Capture the cell that displays the provided text and extract its [x, y] central coordinate. 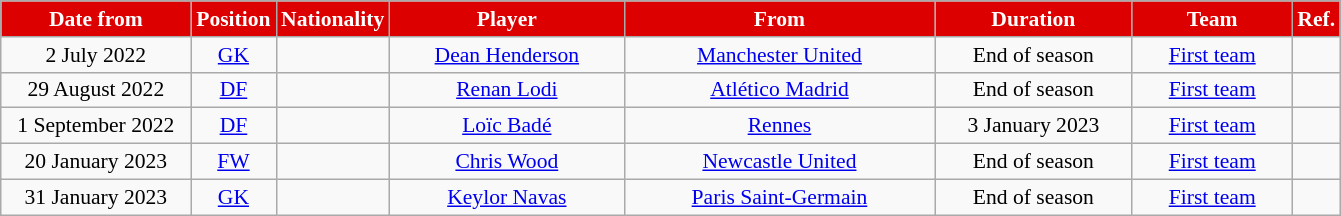
Date from [96, 19]
20 January 2023 [96, 162]
From [779, 19]
Paris Saint-Germain [779, 197]
Nationality [332, 19]
Player [506, 19]
29 August 2022 [96, 90]
Newcastle United [779, 162]
1 September 2022 [96, 126]
Manchester United [779, 55]
Ref. [1316, 19]
Renan Lodi [506, 90]
31 January 2023 [96, 197]
Duration [1034, 19]
Loïc Badé [506, 126]
2 July 2022 [96, 55]
Keylor Navas [506, 197]
Position [234, 19]
FW [234, 162]
Chris Wood [506, 162]
Atlético Madrid [779, 90]
Team [1212, 19]
Rennes [779, 126]
3 January 2023 [1034, 126]
Dean Henderson [506, 55]
